Capture the cell that displays the provided text and extract its (x, y) central coordinate. 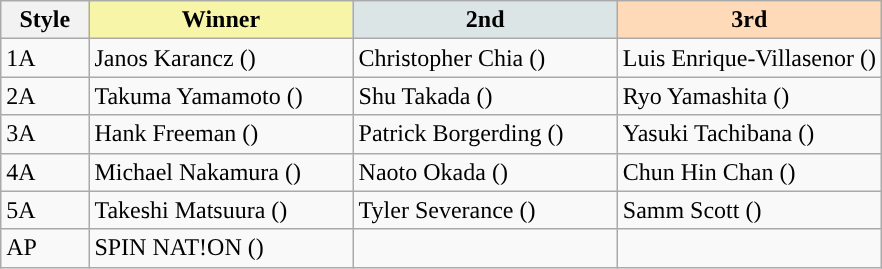
Takeshi Matsuura () (221, 210)
5A (45, 210)
AP (45, 248)
Chun Hin Chan () (749, 172)
Samm Scott () (749, 210)
Michael Nakamura () (221, 172)
SPIN NAT!ON () (221, 248)
Hank Freeman () (221, 134)
Style (45, 20)
Takuma Yamamoto () (221, 96)
Tyler Severance () (485, 210)
Janos Karancz () (221, 58)
2A (45, 96)
1A (45, 58)
4A (45, 172)
3rd (749, 20)
2nd (485, 20)
Winner (221, 20)
Ryo Yamashita () (749, 96)
Patrick Borgerding () (485, 134)
Naoto Okada () (485, 172)
Luis Enrique-Villasenor () (749, 58)
Shu Takada () (485, 96)
Yasuki Tachibana () (749, 134)
3A (45, 134)
Christopher Chia () (485, 58)
